Find where the given text appears and provide that cell's center as [x, y] coordinate. 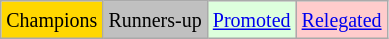
Runners-up [155, 20]
Champions [52, 20]
Relegated [342, 20]
Promoted [252, 20]
